Locate the cell with the specified text and output its [x, y] center coordinate. 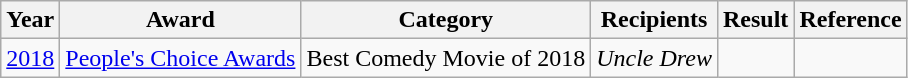
Year [30, 20]
Best Comedy Movie of 2018 [446, 58]
Uncle Drew [654, 58]
People's Choice Awards [180, 58]
Award [180, 20]
Recipients [654, 20]
Category [446, 20]
Result [755, 20]
2018 [30, 58]
Reference [850, 20]
